Find where the given text appears and provide that cell's center as (X, Y) coordinate. 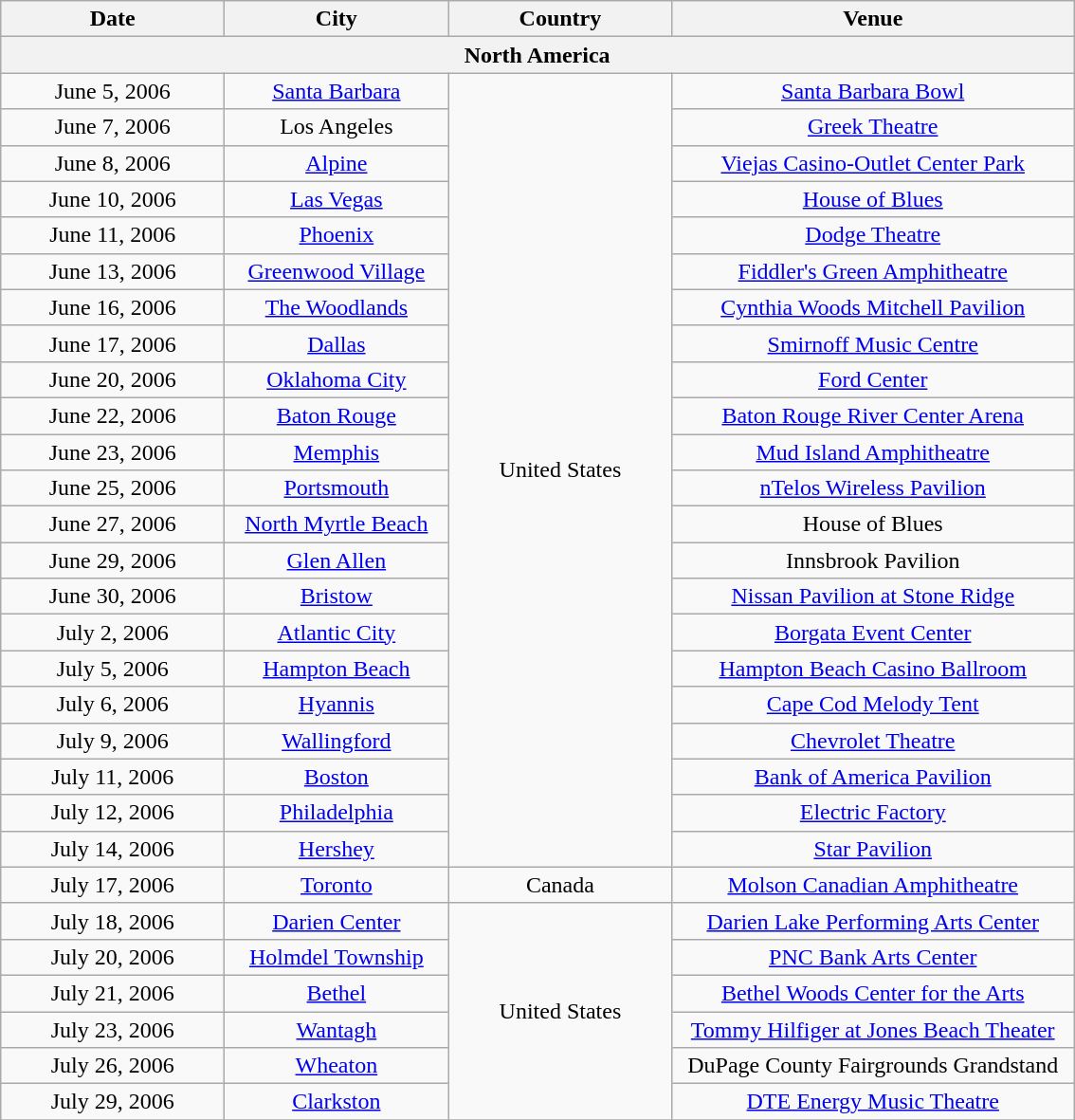
Clarkston (337, 1102)
Molson Canadian Amphitheatre (873, 885)
Greek Theatre (873, 127)
Chevrolet Theatre (873, 741)
Memphis (337, 452)
Bethel (337, 993)
Atlantic City (337, 633)
July 20, 2006 (113, 957)
Fiddler's Green Amphitheatre (873, 271)
July 17, 2006 (113, 885)
July 11, 2006 (113, 777)
Darien Center (337, 921)
Country (560, 19)
Canada (560, 885)
July 2, 2006 (113, 633)
Bristow (337, 597)
July 29, 2006 (113, 1102)
July 12, 2006 (113, 813)
Santa Barbara (337, 91)
Santa Barbara Bowl (873, 91)
Phoenix (337, 235)
Innsbrook Pavilion (873, 560)
July 21, 2006 (113, 993)
June 25, 2006 (113, 488)
DuPage County Fairgrounds Grandstand (873, 1066)
Bank of America Pavilion (873, 777)
June 8, 2006 (113, 163)
Smirnoff Music Centre (873, 343)
June 29, 2006 (113, 560)
Glen Allen (337, 560)
City (337, 19)
DTE Energy Music Theatre (873, 1102)
Viejas Casino-Outlet Center Park (873, 163)
Hampton Beach Casino Ballroom (873, 669)
June 7, 2006 (113, 127)
Alpine (337, 163)
Nissan Pavilion at Stone Ridge (873, 597)
Venue (873, 19)
nTelos Wireless Pavilion (873, 488)
Star Pavilion (873, 849)
June 22, 2006 (113, 415)
July 5, 2006 (113, 669)
June 20, 2006 (113, 379)
Baton Rouge (337, 415)
Tommy Hilfiger at Jones Beach Theater (873, 1029)
Toronto (337, 885)
June 23, 2006 (113, 452)
Electric Factory (873, 813)
North Myrtle Beach (337, 524)
Cynthia Woods Mitchell Pavilion (873, 307)
Oklahoma City (337, 379)
Dallas (337, 343)
Holmdel Township (337, 957)
Date (113, 19)
Ford Center (873, 379)
Hershey (337, 849)
July 9, 2006 (113, 741)
July 18, 2006 (113, 921)
June 16, 2006 (113, 307)
Philadelphia (337, 813)
PNC Bank Arts Center (873, 957)
June 17, 2006 (113, 343)
Hampton Beach (337, 669)
Borgata Event Center (873, 633)
July 6, 2006 (113, 705)
Wheaton (337, 1066)
July 23, 2006 (113, 1029)
Dodge Theatre (873, 235)
The Woodlands (337, 307)
Wallingford (337, 741)
Boston (337, 777)
June 13, 2006 (113, 271)
Bethel Woods Center for the Arts (873, 993)
June 30, 2006 (113, 597)
Las Vegas (337, 199)
Portsmouth (337, 488)
July 14, 2006 (113, 849)
June 11, 2006 (113, 235)
June 5, 2006 (113, 91)
Greenwood Village (337, 271)
Cape Cod Melody Tent (873, 705)
Mud Island Amphitheatre (873, 452)
Baton Rouge River Center Arena (873, 415)
Darien Lake Performing Arts Center (873, 921)
Wantagh (337, 1029)
Los Angeles (337, 127)
Hyannis (337, 705)
North America (537, 55)
June 10, 2006 (113, 199)
July 26, 2006 (113, 1066)
June 27, 2006 (113, 524)
